Scan for the cell matching the given text and deliver its [x, y] coordinate at center. 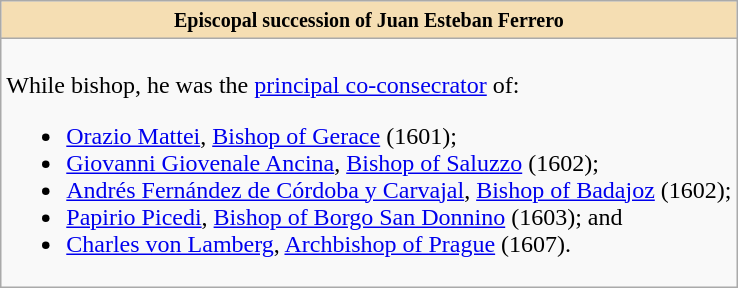
Episcopal succession of Juan Esteban Ferrero [369, 20]
